Provide the (X, Y) coordinate of the cell's center where the given text is located.  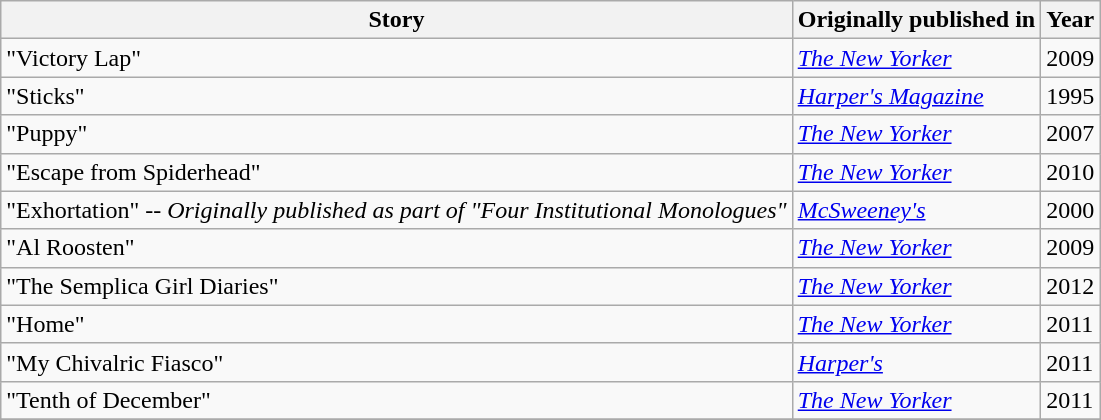
Originally published in (916, 20)
2010 (1070, 172)
1995 (1070, 96)
"Al Roosten" (396, 248)
"Tenth of December" (396, 400)
"Sticks" (396, 96)
"The Semplica Girl Diaries" (396, 286)
Harper's (916, 362)
"My Chivalric Fiasco" (396, 362)
"Puppy" (396, 134)
"Exhortation" -- Originally published as part of "Four Institutional Monologues" (396, 210)
2012 (1070, 286)
"Victory Lap" (396, 58)
Story (396, 20)
"Escape from Spiderhead" (396, 172)
Harper's Magazine (916, 96)
McSweeney's (916, 210)
2007 (1070, 134)
Year (1070, 20)
"Home" (396, 324)
2000 (1070, 210)
